Locate the cell with the specified text and output its [X, Y] center coordinate. 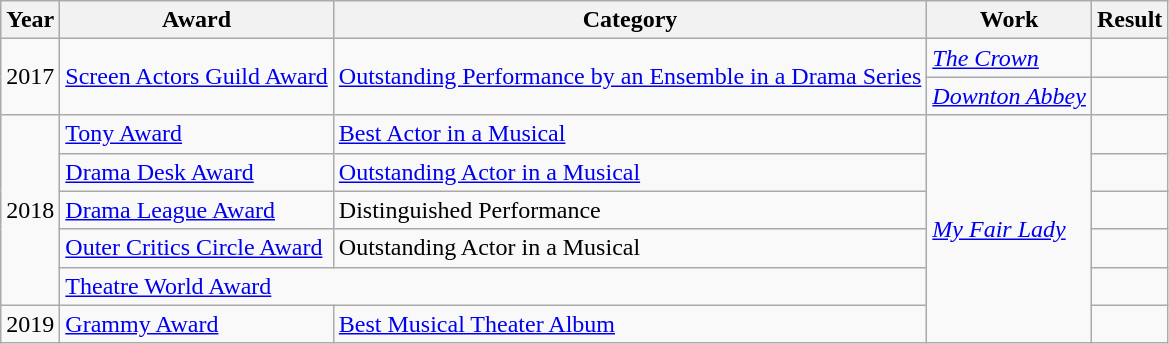
Year [30, 20]
2019 [30, 324]
Drama Desk Award [196, 172]
Category [630, 20]
Theatre World Award [494, 286]
Screen Actors Guild Award [196, 77]
2018 [30, 210]
Award [196, 20]
Work [1010, 20]
Distinguished Performance [630, 210]
Result [1129, 20]
Downton Abbey [1010, 96]
The Crown [1010, 58]
Drama League Award [196, 210]
My Fair Lady [1010, 229]
Grammy Award [196, 324]
Outstanding Performance by an Ensemble in a Drama Series [630, 77]
Best Musical Theater Album [630, 324]
Best Actor in a Musical [630, 134]
Outer Critics Circle Award [196, 248]
Tony Award [196, 134]
2017 [30, 77]
